Search for the cell housing the specified text and yield its [X, Y] center coordinate. 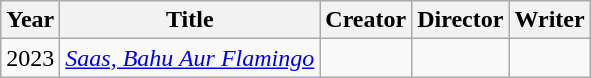
Creator [366, 20]
2023 [30, 58]
Year [30, 20]
Title [190, 20]
Director [460, 20]
Saas, Bahu Aur Flamingo [190, 58]
Writer [550, 20]
